Detect which cell encompasses the target text, then output its (X, Y) center coordinate. 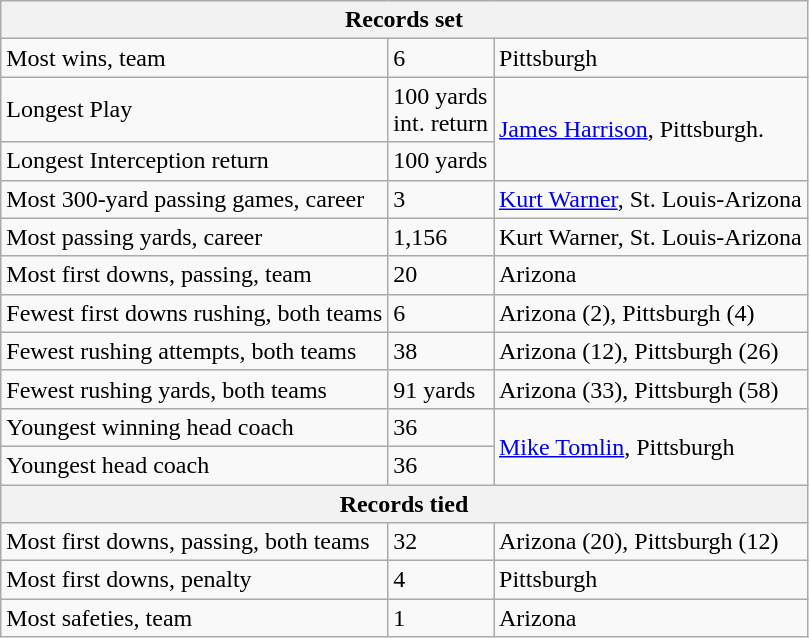
91 yards (441, 389)
Arizona (2), Pittsburgh (4) (651, 313)
Most first downs, passing, both teams (194, 542)
Records set (404, 20)
Most first downs, penalty (194, 580)
Arizona (20), Pittsburgh (12) (651, 542)
38 (441, 351)
Most passing yards, career (194, 237)
3 (441, 199)
100 yards (441, 161)
32 (441, 542)
Arizona (12), Pittsburgh (26) (651, 351)
Mike Tomlin, Pittsburgh (651, 446)
Arizona (33), Pittsburgh (58) (651, 389)
Longest Play (194, 110)
Most first downs, passing, team (194, 275)
Fewest rushing attempts, both teams (194, 351)
Youngest head coach (194, 465)
4 (441, 580)
Fewest first downs rushing, both teams (194, 313)
James Harrison, Pittsburgh. (651, 128)
1 (441, 618)
Youngest winning head coach (194, 427)
Most safeties, team (194, 618)
Longest Interception return (194, 161)
20 (441, 275)
Most 300-yard passing games, career (194, 199)
Most wins, team (194, 58)
Fewest rushing yards, both teams (194, 389)
1,156 (441, 237)
Records tied (404, 503)
100 yardsint. return (441, 110)
